Scan for the cell matching the given text and deliver its [x, y] coordinate at center. 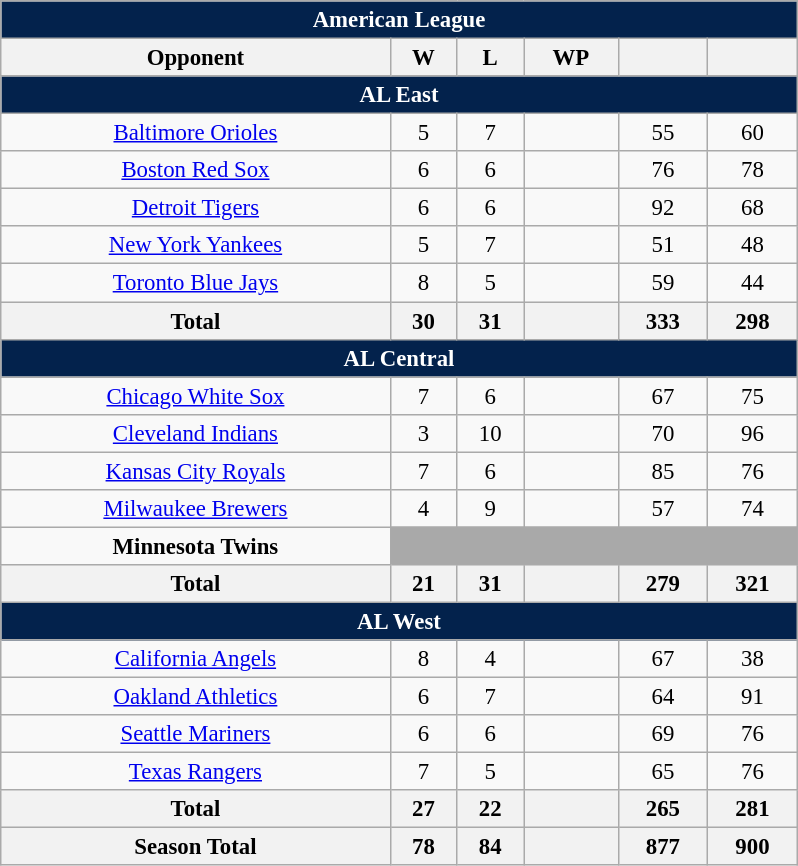
Boston Red Sox [196, 170]
AL West [399, 621]
Minnesota Twins [196, 546]
65 [663, 772]
55 [663, 133]
265 [663, 809]
California Angels [196, 659]
Opponent [196, 57]
Season Total [196, 847]
22 [490, 809]
279 [663, 584]
L [490, 57]
48 [753, 245]
84 [490, 847]
Milwaukee Brewers [196, 508]
74 [753, 508]
298 [753, 321]
Baltimore Orioles [196, 133]
Seattle Mariners [196, 734]
27 [424, 809]
3 [424, 433]
38 [753, 659]
Oakland Athletics [196, 696]
Cleveland Indians [196, 433]
9 [490, 508]
321 [753, 584]
AL Central [399, 358]
21 [424, 584]
96 [753, 433]
Chicago White Sox [196, 396]
85 [663, 471]
877 [663, 847]
333 [663, 321]
91 [753, 696]
WP [572, 57]
AL East [399, 95]
30 [424, 321]
75 [753, 396]
59 [663, 283]
Kansas City Royals [196, 471]
Detroit Tigers [196, 208]
70 [663, 433]
900 [753, 847]
44 [753, 283]
281 [753, 809]
Toronto Blue Jays [196, 283]
American League [399, 20]
92 [663, 208]
57 [663, 508]
51 [663, 245]
68 [753, 208]
69 [663, 734]
64 [663, 696]
W [424, 57]
10 [490, 433]
Texas Rangers [196, 772]
60 [753, 133]
New York Yankees [196, 245]
